Output the [x, y] coordinate of the center of the cell containing the given text.  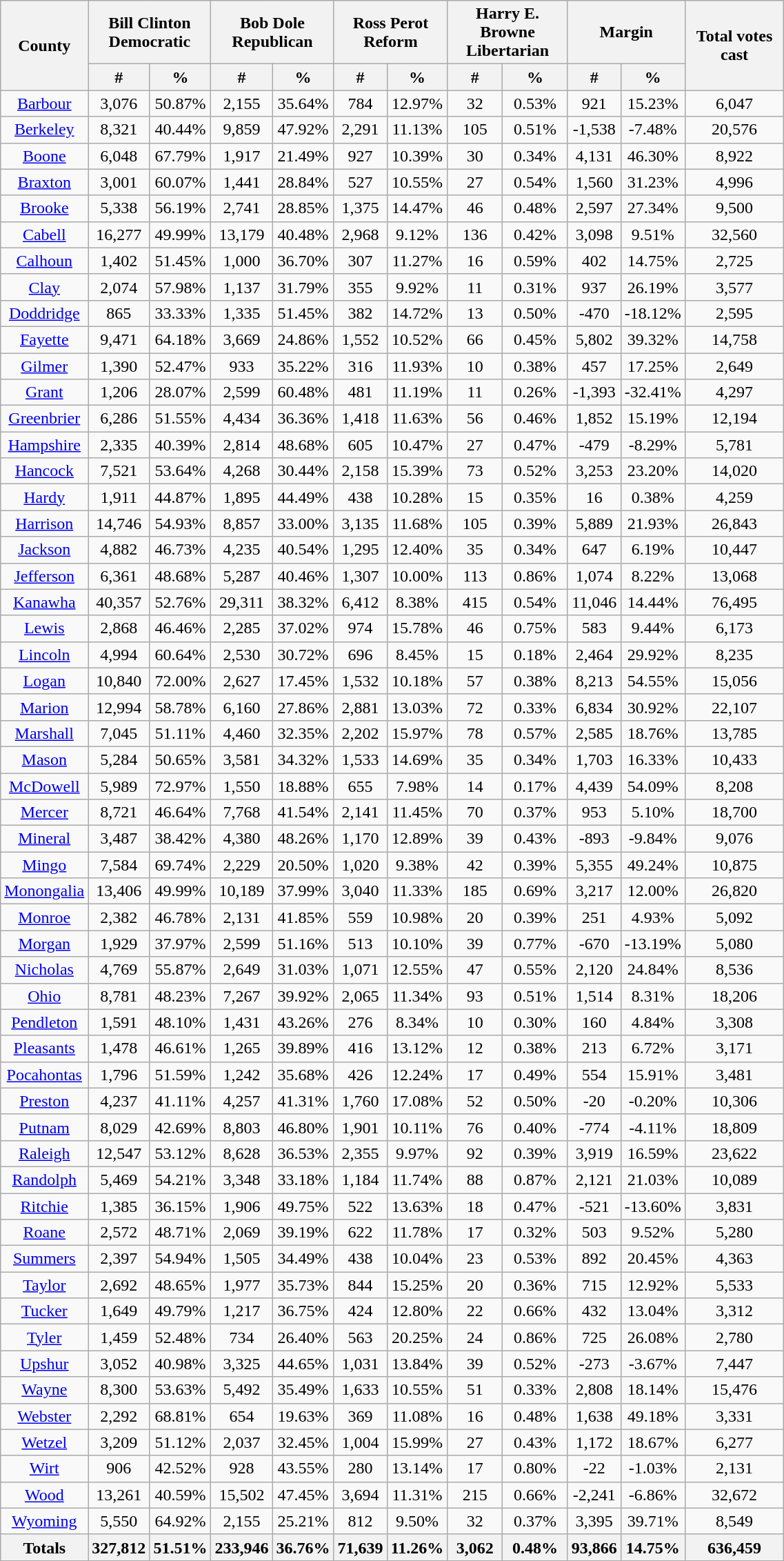
402 [594, 261]
1,390 [119, 366]
2,335 [119, 445]
16.33% [652, 759]
7,267 [241, 996]
4,237 [119, 1101]
36.75% [303, 1311]
52 [475, 1101]
44.49% [303, 497]
3,669 [241, 339]
56.19% [181, 208]
2,158 [360, 471]
34.32% [303, 759]
10,875 [734, 865]
15.23% [652, 103]
1,307 [360, 576]
14.47% [417, 208]
844 [360, 1285]
-18.12% [652, 313]
48.26% [303, 839]
44.65% [303, 1364]
30 [475, 156]
0.18% [535, 655]
47.92% [303, 130]
5,989 [119, 786]
15.25% [417, 1285]
11.33% [417, 891]
933 [241, 366]
36.53% [303, 1153]
Wood [44, 1495]
21.49% [303, 156]
2,597 [594, 208]
1,760 [360, 1101]
2,285 [241, 628]
3,209 [119, 1442]
1,418 [360, 419]
52.48% [181, 1338]
0.32% [535, 1233]
38.32% [303, 602]
3,062 [475, 1547]
0.57% [535, 733]
3,076 [119, 103]
4,996 [734, 182]
Jackson [44, 550]
57 [475, 681]
0.17% [535, 786]
44.87% [181, 497]
36.76% [303, 1547]
56 [475, 419]
Marion [44, 707]
7,584 [119, 865]
51.59% [181, 1075]
4,439 [594, 786]
2,868 [119, 628]
3,135 [360, 524]
-470 [594, 313]
8,721 [119, 813]
559 [360, 917]
8,803 [241, 1127]
41.54% [303, 813]
26.08% [652, 1338]
12,194 [734, 419]
0.42% [535, 235]
30.44% [303, 471]
Pocahontas [44, 1075]
0.30% [535, 1022]
21.93% [652, 524]
160 [594, 1022]
16.59% [652, 1153]
1,004 [360, 1442]
14,746 [119, 524]
14.44% [652, 602]
14.72% [417, 313]
2,741 [241, 208]
31.03% [303, 970]
522 [360, 1206]
7,768 [241, 813]
76 [475, 1127]
0.80% [535, 1469]
2,292 [119, 1416]
6,047 [734, 103]
13,785 [734, 733]
58.78% [181, 707]
5,280 [734, 1233]
6,277 [734, 1442]
71,639 [360, 1547]
1,917 [241, 156]
906 [119, 1469]
734 [241, 1338]
39.71% [652, 1521]
583 [594, 628]
-670 [594, 944]
2,881 [360, 707]
15.91% [652, 1075]
-479 [594, 445]
12,994 [119, 707]
15,476 [734, 1390]
51 [475, 1390]
Wyoming [44, 1521]
9.44% [652, 628]
37.97% [181, 944]
Ross PerotReform [390, 32]
Cabell [44, 235]
29,311 [241, 602]
11.45% [417, 813]
40.39% [181, 445]
8,922 [734, 156]
3,487 [119, 839]
Preston [44, 1101]
3,171 [734, 1048]
Summers [44, 1259]
39.19% [303, 1233]
35.49% [303, 1390]
40.98% [181, 1364]
Mercer [44, 813]
424 [360, 1311]
13,179 [241, 235]
10.98% [417, 917]
Lincoln [44, 655]
Mason [44, 759]
8,536 [734, 970]
Roane [44, 1233]
0.36% [535, 1285]
812 [360, 1521]
1,137 [241, 287]
5,889 [594, 524]
9,471 [119, 339]
0.26% [535, 392]
0.45% [535, 339]
655 [360, 786]
9,076 [734, 839]
20,576 [734, 130]
15,056 [734, 681]
416 [360, 1048]
-20 [594, 1101]
892 [594, 1259]
21.03% [652, 1180]
9.12% [417, 235]
-13.19% [652, 944]
1,295 [360, 550]
-1,393 [594, 392]
31.79% [303, 287]
5,802 [594, 339]
3,577 [734, 287]
Hampshire [44, 445]
1,852 [594, 419]
784 [360, 103]
7,521 [119, 471]
426 [360, 1075]
72.00% [181, 681]
10.52% [417, 339]
6,412 [360, 602]
481 [360, 392]
2,572 [119, 1233]
1,335 [241, 313]
10.39% [417, 156]
4.84% [652, 1022]
1,402 [119, 261]
41.85% [303, 917]
Clay [44, 287]
9.38% [417, 865]
12.92% [652, 1285]
4,460 [241, 733]
23,622 [734, 1153]
93 [475, 996]
113 [475, 576]
14,758 [734, 339]
37.02% [303, 628]
20.25% [417, 1338]
20.50% [303, 865]
11.19% [417, 392]
5,781 [734, 445]
41.31% [303, 1101]
51.12% [181, 1442]
40.46% [303, 576]
1,020 [360, 865]
42.52% [181, 1469]
10.18% [417, 681]
11.63% [417, 419]
2,627 [241, 681]
64.92% [181, 1521]
18.14% [652, 1390]
233,946 [241, 1547]
1,703 [594, 759]
28.85% [303, 208]
72 [475, 707]
88 [475, 1180]
Berkeley [44, 130]
48.65% [181, 1285]
1,929 [119, 944]
563 [360, 1338]
17.25% [652, 366]
54.55% [652, 681]
60.07% [181, 182]
6,286 [119, 419]
2,585 [594, 733]
276 [360, 1022]
19.63% [303, 1416]
Total votes cast [734, 46]
37.99% [303, 891]
18.67% [652, 1442]
33.00% [303, 524]
76,495 [734, 602]
30.72% [303, 655]
12.89% [417, 839]
2,141 [360, 813]
11.93% [417, 366]
0.40% [535, 1127]
13,406 [119, 891]
2,814 [241, 445]
64.18% [181, 339]
0.35% [535, 497]
County [44, 46]
93,866 [594, 1547]
4.93% [652, 917]
1,478 [119, 1048]
42 [475, 865]
5,492 [241, 1390]
921 [594, 103]
Brooke [44, 208]
49.24% [652, 865]
2,595 [734, 313]
Marshall [44, 733]
Mineral [44, 839]
7.98% [417, 786]
46.64% [181, 813]
1,431 [241, 1022]
67.79% [181, 156]
10,306 [734, 1101]
251 [594, 917]
2,808 [594, 1390]
34.49% [303, 1259]
28.07% [181, 392]
18,809 [734, 1127]
647 [594, 550]
-774 [594, 1127]
52.76% [181, 602]
5,355 [594, 865]
8,549 [734, 1521]
11.34% [417, 996]
0.49% [535, 1075]
-273 [594, 1364]
Ritchie [44, 1206]
927 [360, 156]
40.59% [181, 1495]
3,331 [734, 1416]
73 [475, 471]
54.93% [181, 524]
Lewis [44, 628]
27.86% [303, 707]
11.31% [417, 1495]
1,206 [119, 392]
136 [475, 235]
39.92% [303, 996]
2,069 [241, 1233]
39.89% [303, 1048]
78 [475, 733]
-7.48% [652, 130]
8.31% [652, 996]
Barbour [44, 103]
42.69% [181, 1127]
1,796 [119, 1075]
10.47% [417, 445]
9.50% [417, 1521]
Doddridge [44, 313]
-2,241 [594, 1495]
Putnam [44, 1127]
47 [475, 970]
4,259 [734, 497]
1,459 [119, 1338]
15.19% [652, 419]
622 [360, 1233]
1,074 [594, 576]
31.23% [652, 182]
4,268 [241, 471]
36.70% [303, 261]
503 [594, 1233]
2,291 [360, 130]
49.79% [181, 1311]
57.98% [181, 287]
49.18% [652, 1416]
636,459 [734, 1547]
35.22% [303, 366]
185 [475, 891]
5,533 [734, 1285]
51.11% [181, 733]
40.54% [303, 550]
10.00% [417, 576]
1,172 [594, 1442]
0.75% [535, 628]
1,242 [241, 1075]
3,052 [119, 1364]
1,441 [241, 182]
32.45% [303, 1442]
McDowell [44, 786]
1,633 [360, 1390]
11.78% [417, 1233]
33.18% [303, 1180]
Fayette [44, 339]
39.32% [652, 339]
43.55% [303, 1469]
13.14% [417, 1469]
18,206 [734, 996]
18.88% [303, 786]
513 [360, 944]
1,895 [241, 497]
215 [475, 1495]
10,433 [734, 759]
22,107 [734, 707]
24 [475, 1338]
725 [594, 1338]
Gilmer [44, 366]
27.34% [652, 208]
2,692 [119, 1285]
Kanawha [44, 602]
-8.29% [652, 445]
46.30% [652, 156]
11.68% [417, 524]
Morgan [44, 944]
8,029 [119, 1127]
Monongalia [44, 891]
-893 [594, 839]
2,530 [241, 655]
13.63% [417, 1206]
14.69% [417, 759]
5,469 [119, 1180]
4,363 [734, 1259]
Taylor [44, 1285]
50.65% [181, 759]
41.11% [181, 1101]
48.23% [181, 996]
953 [594, 813]
70 [475, 813]
1,265 [241, 1048]
6,160 [241, 707]
2,202 [360, 733]
1,000 [241, 261]
-1.03% [652, 1469]
4,882 [119, 550]
12.24% [417, 1075]
40.44% [181, 130]
3,348 [241, 1180]
Hancock [44, 471]
26,820 [734, 891]
6,048 [119, 156]
Harry E. BrowneLibertarian [507, 32]
2,120 [594, 970]
53.64% [181, 471]
2,065 [360, 996]
28.84% [303, 182]
4,131 [594, 156]
53.12% [181, 1153]
4,434 [241, 419]
2,725 [734, 261]
-3.67% [652, 1364]
3,831 [734, 1206]
3,694 [360, 1495]
8,235 [734, 655]
9,500 [734, 208]
20.45% [652, 1259]
8,208 [734, 786]
17.08% [417, 1101]
457 [594, 366]
1,217 [241, 1311]
3,253 [594, 471]
2,780 [734, 1338]
66 [475, 339]
36.15% [181, 1206]
6,361 [119, 576]
13 [475, 313]
46.80% [303, 1127]
432 [594, 1311]
46.61% [181, 1048]
1,911 [119, 497]
53.63% [181, 1390]
13.04% [652, 1311]
Webster [44, 1416]
14,020 [734, 471]
0.87% [535, 1180]
Totals [44, 1547]
14 [475, 786]
32,560 [734, 235]
Harrison [44, 524]
55.87% [181, 970]
654 [241, 1416]
33.33% [181, 313]
Randolph [44, 1180]
2,037 [241, 1442]
316 [360, 366]
11.26% [417, 1547]
Hardy [44, 497]
Upshur [44, 1364]
4,257 [241, 1101]
2,229 [241, 865]
3,217 [594, 891]
Boone [44, 156]
54.09% [652, 786]
865 [119, 313]
10.28% [417, 497]
5,287 [241, 576]
4,769 [119, 970]
696 [360, 655]
3,581 [241, 759]
17.45% [303, 681]
51.51% [181, 1547]
1,375 [360, 208]
213 [594, 1048]
8,781 [119, 996]
46.78% [181, 917]
6,173 [734, 628]
307 [360, 261]
Calhoun [44, 261]
13,068 [734, 576]
25.21% [303, 1521]
3,325 [241, 1364]
369 [360, 1416]
11.08% [417, 1416]
3,481 [734, 1075]
1,906 [241, 1206]
1,385 [119, 1206]
5.10% [652, 813]
2,382 [119, 917]
23 [475, 1259]
6.72% [652, 1048]
54.94% [181, 1259]
6.19% [652, 550]
355 [360, 287]
8.22% [652, 576]
Raleigh [44, 1153]
0.59% [535, 261]
5,338 [119, 208]
1,170 [360, 839]
8,321 [119, 130]
8,300 [119, 1390]
24.86% [303, 339]
4,297 [734, 392]
48.71% [181, 1233]
13.12% [417, 1048]
8,628 [241, 1153]
10.04% [417, 1259]
5,550 [119, 1521]
2,464 [594, 655]
3,919 [594, 1153]
3,395 [594, 1521]
32,672 [734, 1495]
2,074 [119, 287]
35.64% [303, 103]
15.78% [417, 628]
4,235 [241, 550]
11,046 [594, 602]
Bob DoleRepublican [272, 32]
-13.60% [652, 1206]
15.99% [417, 1442]
974 [360, 628]
554 [594, 1075]
23.20% [652, 471]
Logan [44, 681]
10,447 [734, 550]
2,121 [594, 1180]
382 [360, 313]
-521 [594, 1206]
7,045 [119, 733]
-22 [594, 1469]
26.40% [303, 1338]
38.42% [181, 839]
15.39% [417, 471]
13.03% [417, 707]
13,261 [119, 1495]
9,859 [241, 130]
11.13% [417, 130]
1,638 [594, 1416]
9.51% [652, 235]
2,397 [119, 1259]
6,834 [594, 707]
11.27% [417, 261]
Monroe [44, 917]
Ohio [44, 996]
9.92% [417, 287]
8,857 [241, 524]
0.69% [535, 891]
327,812 [119, 1547]
15.97% [417, 733]
54.21% [181, 1180]
715 [594, 1285]
4,380 [241, 839]
527 [360, 182]
51.55% [181, 419]
11.74% [417, 1180]
16,277 [119, 235]
10,189 [241, 891]
Margin [626, 32]
46.46% [181, 628]
1,591 [119, 1022]
8,213 [594, 681]
12.80% [417, 1311]
68.81% [181, 1416]
10,840 [119, 681]
7,447 [734, 1364]
69.74% [181, 865]
92 [475, 1153]
-6.86% [652, 1495]
35.68% [303, 1075]
928 [241, 1469]
10.10% [417, 944]
18.76% [652, 733]
51.16% [303, 944]
9.97% [417, 1153]
0.46% [535, 419]
3,040 [360, 891]
3,312 [734, 1311]
1,514 [594, 996]
0.31% [535, 287]
32.35% [303, 733]
1,184 [360, 1180]
8.38% [417, 602]
46.73% [181, 550]
60.48% [303, 392]
-9.84% [652, 839]
1,977 [241, 1285]
15,502 [241, 1495]
8.34% [417, 1022]
Nicholas [44, 970]
12.55% [417, 970]
29.92% [652, 655]
50.87% [181, 103]
52.47% [181, 366]
12 [475, 1048]
-0.20% [652, 1101]
10.11% [417, 1127]
12.00% [652, 891]
1,550 [241, 786]
-4.11% [652, 1127]
415 [475, 602]
3,001 [119, 182]
18 [475, 1206]
72.97% [181, 786]
Wirt [44, 1469]
Grant [44, 392]
Pendleton [44, 1022]
40.48% [303, 235]
40,357 [119, 602]
3,098 [594, 235]
1,901 [360, 1127]
43.26% [303, 1022]
10,089 [734, 1180]
26.19% [652, 287]
9.52% [652, 1233]
8.45% [417, 655]
5,284 [119, 759]
Tucker [44, 1311]
605 [360, 445]
5,092 [734, 917]
Wetzel [44, 1442]
Wayne [44, 1390]
5,080 [734, 944]
Tyler [44, 1338]
60.64% [181, 655]
2,968 [360, 235]
24.84% [652, 970]
937 [594, 287]
13.84% [417, 1364]
-1,538 [594, 130]
36.36% [303, 419]
12,547 [119, 1153]
1,533 [360, 759]
1,532 [360, 681]
18,700 [734, 813]
2,355 [360, 1153]
4,994 [119, 655]
1,649 [119, 1311]
Mingo [44, 865]
280 [360, 1469]
22 [475, 1311]
Pleasants [44, 1048]
26,843 [734, 524]
12.97% [417, 103]
0.77% [535, 944]
Bill ClintonDemocratic [150, 32]
48.10% [181, 1022]
35.73% [303, 1285]
0.55% [535, 970]
1,071 [360, 970]
12.40% [417, 550]
1,031 [360, 1364]
1,560 [594, 182]
30.92% [652, 707]
Braxton [44, 182]
3,308 [734, 1022]
1,552 [360, 339]
47.45% [303, 1495]
Jefferson [44, 576]
-32.41% [652, 392]
49.75% [303, 1206]
Greenbrier [44, 419]
1,505 [241, 1259]
